Scan for the cell matching the given text and deliver its [x, y] coordinate at center. 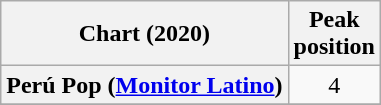
Perú Pop (Monitor Latino) [144, 85]
4 [334, 85]
Chart (2020) [144, 34]
Peak position [334, 34]
